Return [X, Y] of the center of cell containing provided text 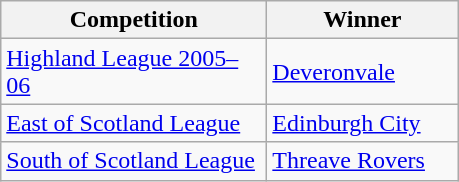
Edinburgh City [362, 123]
South of Scotland League [134, 161]
Deveronvale [362, 72]
Highland League 2005–06 [134, 72]
Competition [134, 20]
East of Scotland League [134, 123]
Threave Rovers [362, 161]
Winner [362, 20]
